From the cell containing the given text, extract its center point as [X, Y] coordinate. 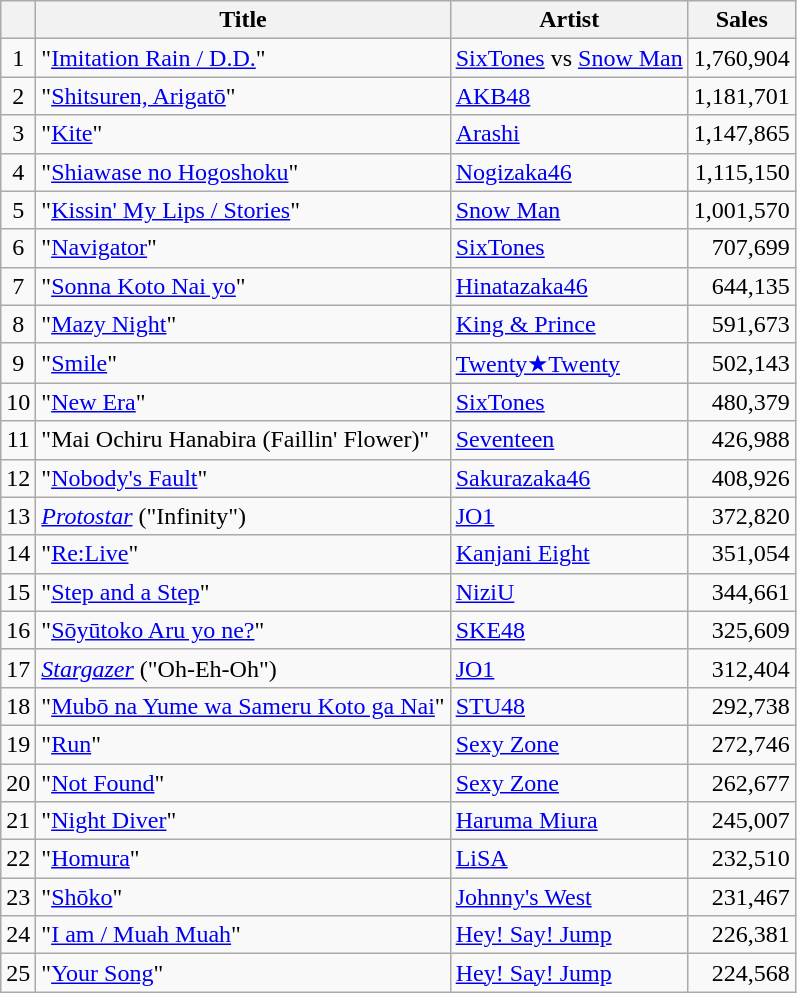
2 [18, 96]
232,510 [742, 859]
Hinatazaka46 [569, 286]
"Navigator" [243, 248]
"Mubō na Yume wa Sameru Koto ga Nai" [243, 706]
"Sonna Koto Nai yo" [243, 286]
"New Era" [243, 402]
272,746 [742, 744]
"Re:Live" [243, 554]
"Shōko" [243, 897]
NiziU [569, 592]
5 [18, 210]
1,147,865 [742, 134]
1 [18, 58]
"Mai Ochiru Hanabira (Faillin' Flower)" [243, 440]
"Smile" [243, 363]
325,609 [742, 630]
"Night Diver" [243, 821]
STU48 [569, 706]
20 [18, 783]
312,404 [742, 668]
480,379 [742, 402]
SKE48 [569, 630]
21 [18, 821]
"I am / Muah Muah" [243, 935]
14 [18, 554]
1,115,150 [742, 172]
Johnny's West [569, 897]
AKB48 [569, 96]
644,135 [742, 286]
Sakurazaka46 [569, 478]
King & Prince [569, 324]
LiSA [569, 859]
24 [18, 935]
Title [243, 20]
351,054 [742, 554]
707,699 [742, 248]
Protostar ("Infinity") [243, 516]
Seventeen [569, 440]
6 [18, 248]
1,181,701 [742, 96]
19 [18, 744]
Stargazer ("Oh-Eh-Oh") [243, 668]
22 [18, 859]
226,381 [742, 935]
18 [18, 706]
"Nobody's Fault" [243, 478]
8 [18, 324]
"Not Found" [243, 783]
"Shitsuren, Arigatō" [243, 96]
344,661 [742, 592]
408,926 [742, 478]
23 [18, 897]
231,467 [742, 897]
15 [18, 592]
502,143 [742, 363]
Sales [742, 20]
"Mazy Night" [243, 324]
426,988 [742, 440]
Kanjani Eight [569, 554]
10 [18, 402]
7 [18, 286]
4 [18, 172]
Haruma Miura [569, 821]
17 [18, 668]
262,677 [742, 783]
"Kite" [243, 134]
292,738 [742, 706]
"Homura" [243, 859]
"Shiawase no Hogoshoku" [243, 172]
"Sōyūtoko Aru yo ne?" [243, 630]
"Run" [243, 744]
245,007 [742, 821]
"Your Song" [243, 973]
1,001,570 [742, 210]
16 [18, 630]
"Imitation Rain / D.D." [243, 58]
Nogizaka46 [569, 172]
Snow Man [569, 210]
Artist [569, 20]
591,673 [742, 324]
3 [18, 134]
12 [18, 478]
9 [18, 363]
1,760,904 [742, 58]
372,820 [742, 516]
11 [18, 440]
Twenty★Twenty [569, 363]
"Kissin' My Lips / Stories" [243, 210]
Arashi [569, 134]
13 [18, 516]
224,568 [742, 973]
"Step and a Step" [243, 592]
SixTones vs Snow Man [569, 58]
25 [18, 973]
